Capture the cell that displays the provided text and extract its (x, y) central coordinate. 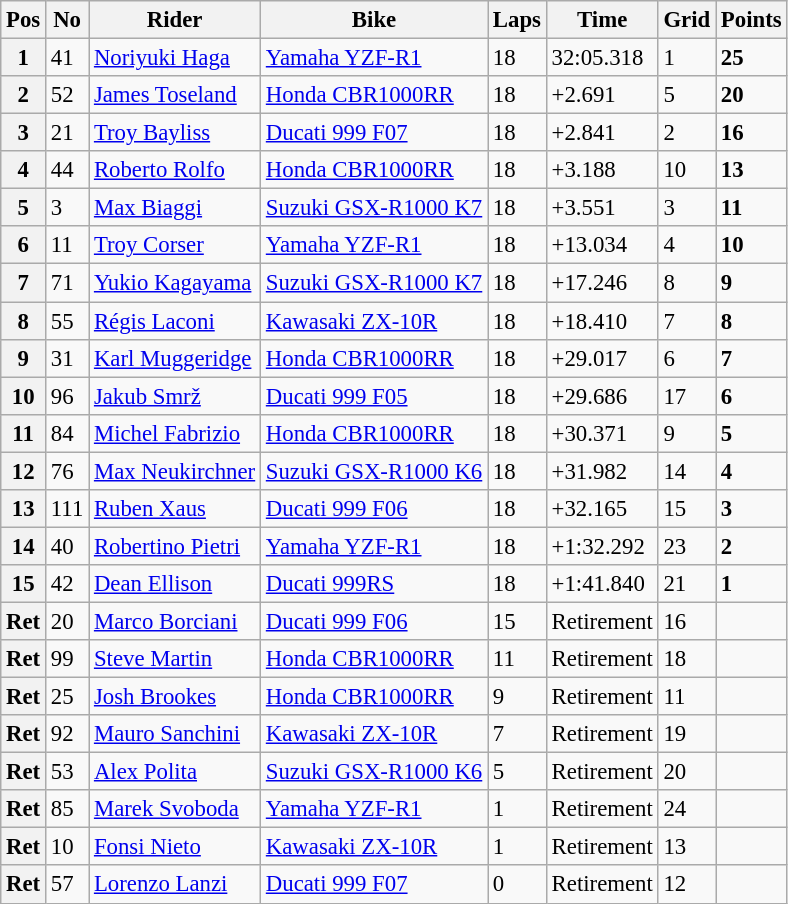
+2.841 (602, 133)
James Toseland (175, 95)
111 (68, 509)
+31.982 (602, 471)
Max Biaggi (175, 208)
57 (68, 885)
41 (68, 58)
55 (68, 321)
+3.551 (602, 208)
Ducati 999 F05 (374, 396)
Noriyuki Haga (175, 58)
40 (68, 546)
Josh Brookes (175, 697)
Steve Martin (175, 659)
Max Neukirchner (175, 471)
+32.165 (602, 509)
Marco Borciani (175, 621)
85 (68, 809)
Michel Fabrizio (175, 433)
+1:32.292 (602, 546)
+13.034 (602, 245)
0 (518, 885)
52 (68, 95)
Régis Laconi (175, 321)
84 (68, 433)
17 (686, 396)
Jakub Smrž (175, 396)
99 (68, 659)
Dean Ellison (175, 584)
Pos (24, 20)
Mauro Sanchini (175, 734)
Robertino Pietri (175, 546)
76 (68, 471)
Ducati 999RS (374, 584)
+29.017 (602, 358)
23 (686, 546)
No (68, 20)
Laps (518, 20)
Points (752, 20)
Rider (175, 20)
92 (68, 734)
Bike (374, 20)
Alex Polita (175, 772)
Marek Svoboda (175, 809)
Grid (686, 20)
Karl Muggeridge (175, 358)
+17.246 (602, 283)
Roberto Rolfo (175, 170)
71 (68, 283)
32:05.318 (602, 58)
Yukio Kagayama (175, 283)
Time (602, 20)
Ruben Xaus (175, 509)
19 (686, 734)
+3.188 (602, 170)
24 (686, 809)
+1:41.840 (602, 584)
Troy Bayliss (175, 133)
+30.371 (602, 433)
Fonsi Nieto (175, 847)
+18.410 (602, 321)
42 (68, 584)
53 (68, 772)
Lorenzo Lanzi (175, 885)
+29.686 (602, 396)
+2.691 (602, 95)
31 (68, 358)
44 (68, 170)
96 (68, 396)
Troy Corser (175, 245)
